Return [x, y] of the center of cell containing provided text 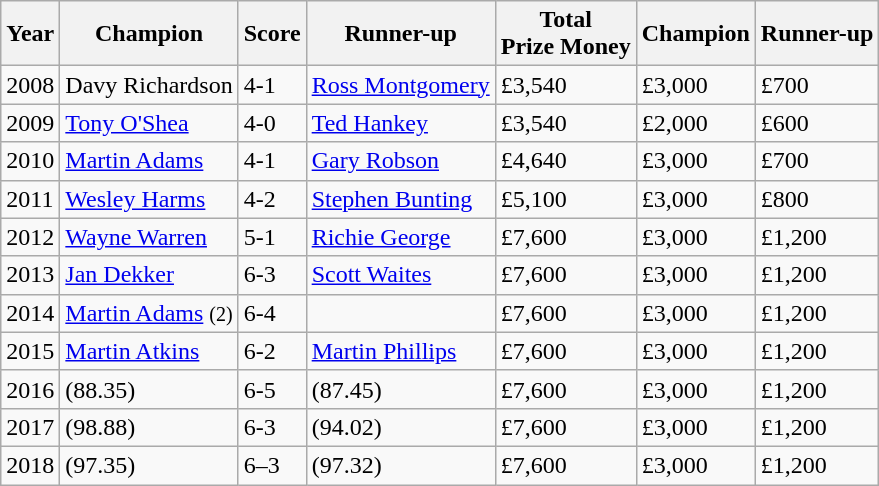
2010 [30, 161]
£5,100 [566, 199]
(88.35) [149, 389]
Year [30, 34]
2015 [30, 351]
6-2 [272, 351]
2016 [30, 389]
2018 [30, 465]
£800 [817, 199]
Stephen Bunting [400, 199]
(87.45) [400, 389]
Jan Dekker [149, 275]
4-0 [272, 123]
£600 [817, 123]
(94.02) [400, 427]
Martin Phillips [400, 351]
Richie George [400, 237]
(98.88) [149, 427]
2014 [30, 313]
Tony O'Shea [149, 123]
Scott Waites [400, 275]
Martin Adams (2) [149, 313]
2013 [30, 275]
Wayne Warren [149, 237]
£4,640 [566, 161]
6-5 [272, 389]
(97.32) [400, 465]
2008 [30, 85]
£2,000 [696, 123]
2017 [30, 427]
Wesley Harms [149, 199]
4-2 [272, 199]
6-4 [272, 313]
2012 [30, 237]
Score [272, 34]
2011 [30, 199]
2009 [30, 123]
TotalPrize Money [566, 34]
Martin Adams [149, 161]
Davy Richardson [149, 85]
Ted Hankey [400, 123]
(97.35) [149, 465]
Ross Montgomery [400, 85]
Gary Robson [400, 161]
5-1 [272, 237]
Martin Atkins [149, 351]
6–3 [272, 465]
